Find where the given text appears and provide that cell's center as [x, y] coordinate. 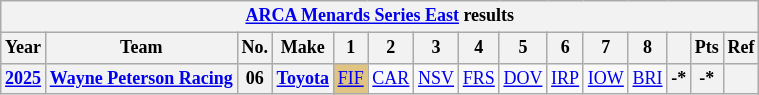
Wayne Peterson Racing [141, 78]
5 [523, 48]
Ref [741, 48]
1 [350, 48]
Team [141, 48]
BRI [648, 78]
3 [436, 48]
IRP [566, 78]
Make [302, 48]
8 [648, 48]
2025 [24, 78]
4 [478, 48]
06 [254, 78]
FRS [478, 78]
No. [254, 48]
DOV [523, 78]
7 [606, 48]
Pts [708, 48]
Toyota [302, 78]
6 [566, 48]
FIF [350, 78]
ARCA Menards Series East results [380, 16]
IOW [606, 78]
Year [24, 48]
2 [391, 48]
CAR [391, 78]
NSV [436, 78]
